Return [X, Y] of the center of cell containing provided text 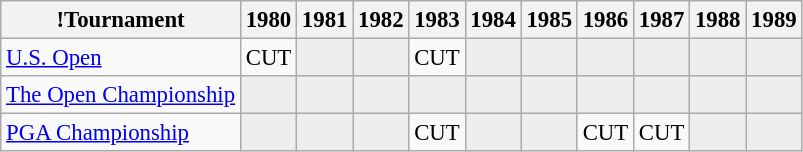
1980 [268, 20]
1984 [493, 20]
1983 [437, 20]
1987 [661, 20]
The Open Championship [121, 95]
1985 [549, 20]
1982 [381, 20]
PGA Championship [121, 133]
1986 [605, 20]
1989 [774, 20]
1988 [718, 20]
!Tournament [121, 20]
U.S. Open [121, 58]
1981 [325, 20]
